For the text-containing cell, return its midpoint in (X, Y) coordinate format. 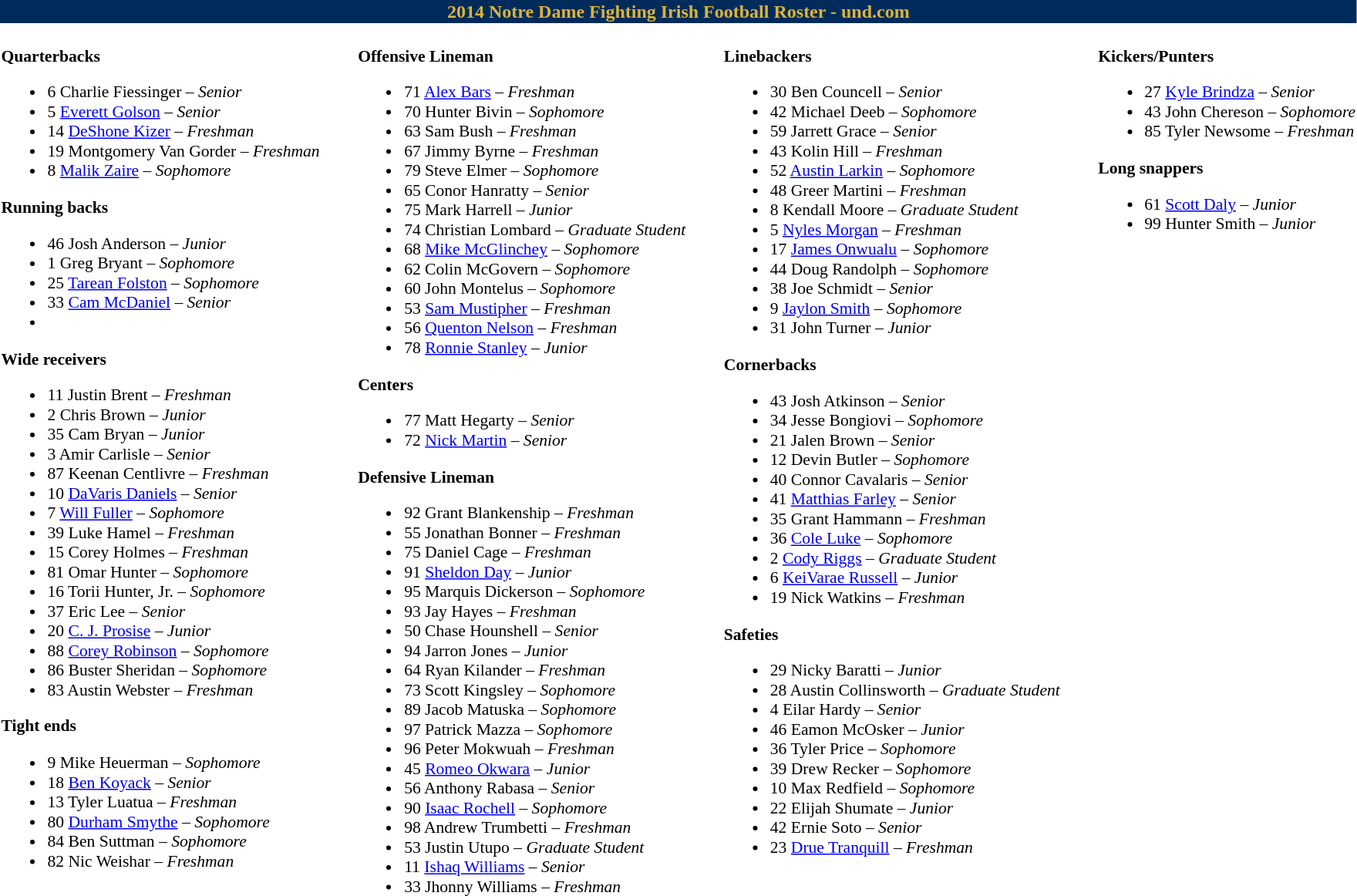
2014 Notre Dame Fighting Irish Football Roster - und.com (678, 12)
